Determine the [X, Y] coordinate at the center of the cell enclosing the given text.  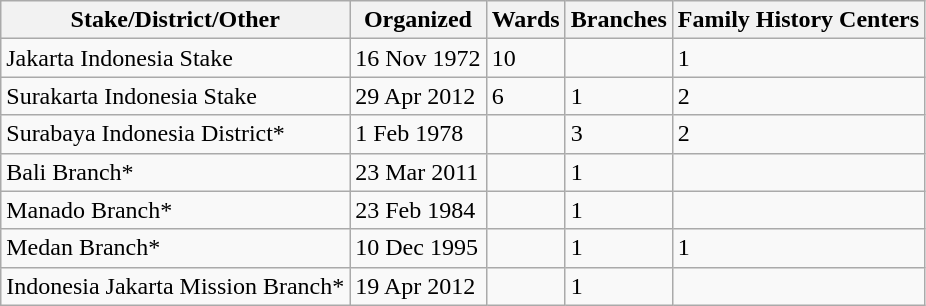
10 Dec 1995 [418, 248]
Indonesia Jakarta Mission Branch* [176, 286]
Surabaya Indonesia District* [176, 134]
3 [618, 134]
Branches [618, 20]
Jakarta Indonesia Stake [176, 58]
1 Feb 1978 [418, 134]
Bali Branch* [176, 172]
29 Apr 2012 [418, 96]
Surakarta Indonesia Stake [176, 96]
6 [526, 96]
23 Feb 1984 [418, 210]
19 Apr 2012 [418, 286]
10 [526, 58]
Wards [526, 20]
Family History Centers [798, 20]
Medan Branch* [176, 248]
23 Mar 2011 [418, 172]
16 Nov 1972 [418, 58]
Manado Branch* [176, 210]
Organized [418, 20]
Stake/District/Other [176, 20]
